Provide the [x, y] coordinate of the cell's center where the given text is located.  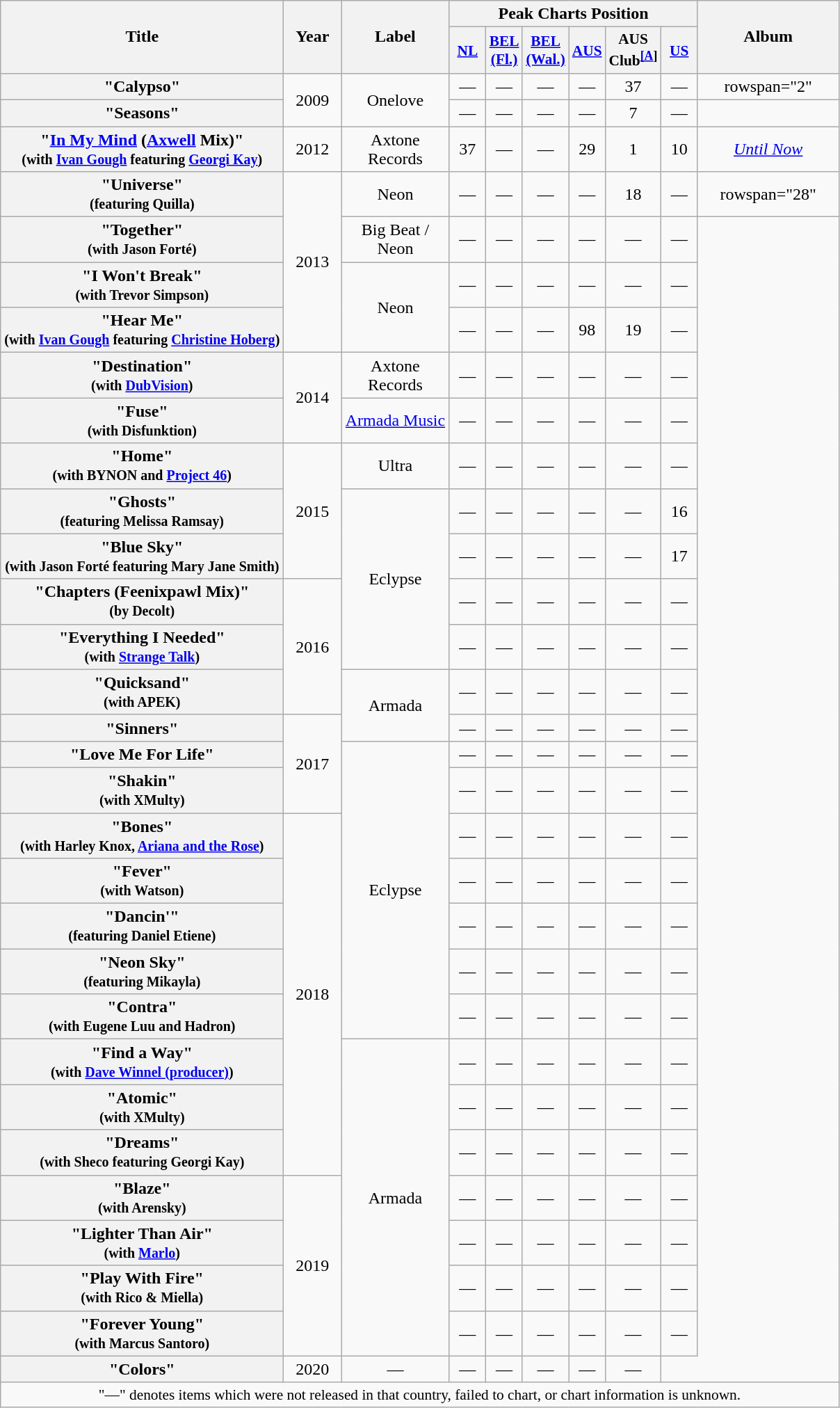
2020 [313, 1369]
"Home"(with BYNON and Project 46) [142, 466]
Big Beat / Neon [395, 239]
"Destination"(with DubVision) [142, 376]
"Colors" [142, 1369]
Album [768, 38]
"Quicksand"(with APEK) [142, 691]
7 [633, 113]
"Neon Sky" (featuring Mikayla) [142, 971]
"Love Me For Life" [142, 754]
"Everything I Needed"(with Strange Talk) [142, 647]
"Ghosts"(featuring Melissa Ramsay) [142, 511]
Onelove [395, 99]
"Bones"(with Harley Knox, Ariana and the Rose) [142, 836]
98 [587, 330]
2012 [313, 149]
"Calypso" [142, 86]
"Contra" (with Eugene Luu and Hadron) [142, 1017]
"Shakin"(with XMulty) [142, 790]
29 [587, 149]
"Seasons" [142, 113]
"Forever Young" (with Marcus Santoro) [142, 1333]
"Blue Sky"(with Jason Forté featuring Mary Jane Smith) [142, 557]
"Dreams" (with Sheco featuring Georgi Kay) [142, 1152]
"Play With Fire" (with Rico & Miella) [142, 1288]
Peak Charts Position [573, 14]
"Together"(with Jason Forté) [142, 239]
"Chapters (Feenixpawl Mix)"(by Decolt) [142, 601]
NL [467, 50]
BEL (Fl.) [505, 50]
2009 [313, 99]
BEL (Wal.) [545, 50]
"In My Mind (Axwell Mix)"(with Ivan Gough featuring Georgi Kay) [142, 149]
"Lighter Than Air" (with Marlo) [142, 1242]
"Find a Way" (with Dave Winnel (producer)) [142, 1062]
Armada Music [395, 420]
rowspan="2" [768, 86]
"Blaze" (with Arensky) [142, 1198]
US [679, 50]
"Universe"(featuring Quilla) [142, 195]
2017 [313, 764]
"—" denotes items which were not released in that country, failed to chart, or chart information is unknown. [420, 1395]
2015 [313, 511]
"Sinners" [142, 728]
Title [142, 38]
1 [633, 149]
"Hear Me"(with Ivan Gough featuring Christine Hoberg) [142, 330]
Until Now [768, 149]
16 [679, 511]
Label [395, 38]
2018 [313, 994]
2014 [313, 398]
2019 [313, 1265]
rowspan="28" [768, 195]
19 [633, 330]
2016 [313, 647]
2013 [313, 262]
10 [679, 149]
AUSClub[A] [633, 50]
17 [679, 557]
"Fever"(with Watson) [142, 881]
"Fuse"(with Disfunktion) [142, 420]
Year [313, 38]
18 [633, 195]
AUS [587, 50]
"Dancin'"(featuring Daniel Etiene) [142, 927]
"Atomic" (with XMulty) [142, 1107]
"I Won't Break"(with Trevor Simpson) [142, 285]
Ultra [395, 466]
